From the cell containing the given text, extract its center point as (X, Y) coordinate. 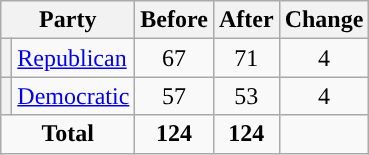
Before (174, 20)
Total (68, 134)
57 (174, 96)
Republican (74, 58)
71 (246, 58)
After (246, 20)
Change (324, 20)
Democratic (74, 96)
67 (174, 58)
Party (68, 20)
53 (246, 96)
